Detect which cell encompasses the target text, then output its (x, y) center coordinate. 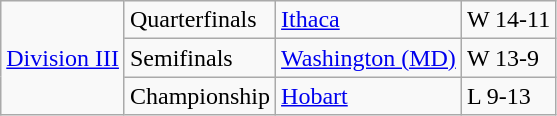
Championship (200, 96)
L 9-13 (508, 96)
Division III (63, 58)
Ithaca (369, 20)
Semifinals (200, 58)
Quarterfinals (200, 20)
W 14-11 (508, 20)
Washington (MD) (369, 58)
Hobart (369, 96)
W 13-9 (508, 58)
